Return (x, y) of the center of cell containing provided text 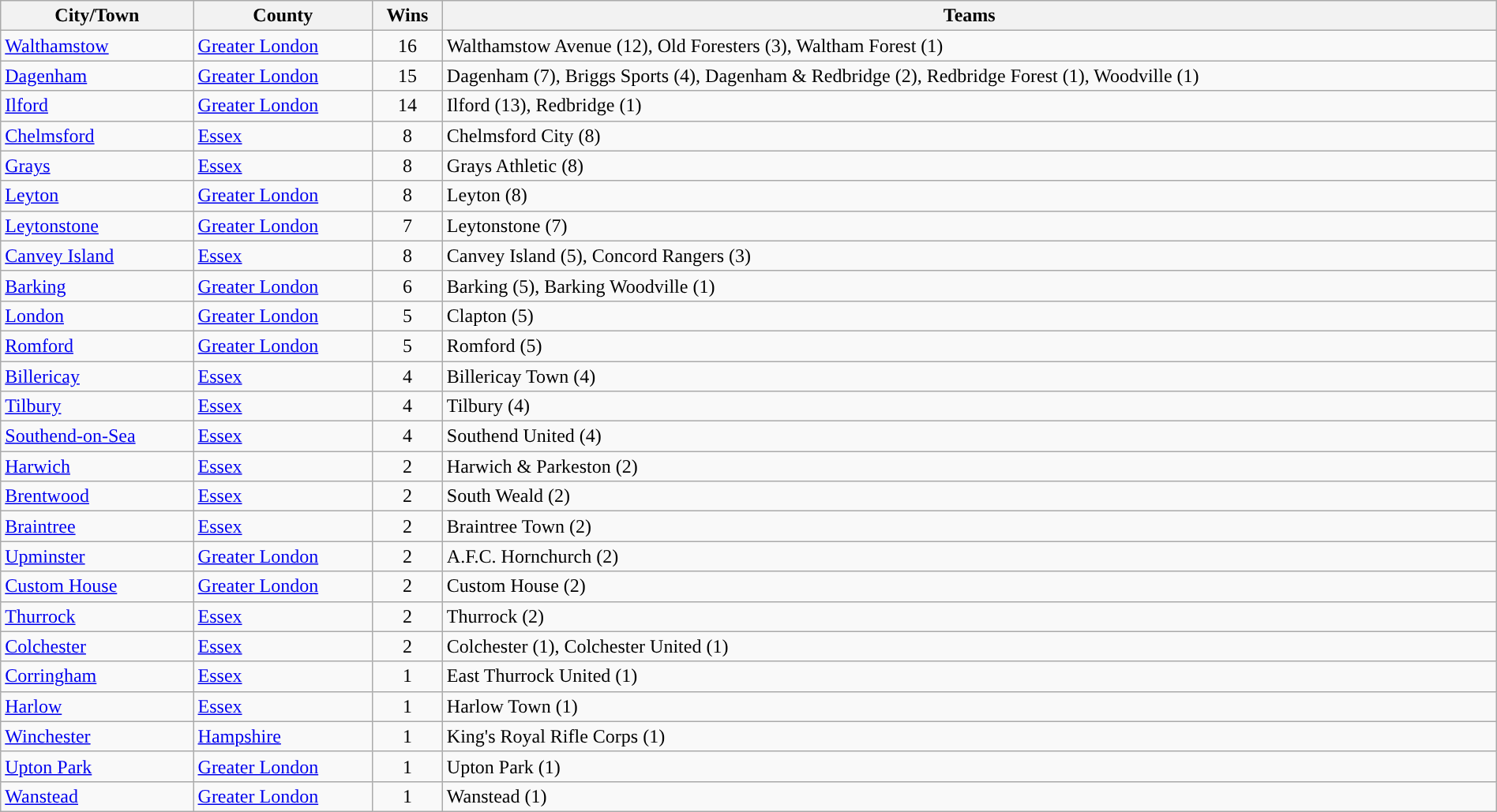
Southend United (4) (970, 436)
Walthamstow Avenue (12), Old Foresters (3), Waltham Forest (1) (970, 46)
Winchester (97, 736)
16 (407, 46)
Upton Park (97, 766)
Walthamstow (97, 46)
Canvey Island (97, 256)
County (283, 16)
Harwich & Parkeston (2) (970, 466)
Tilbury (4) (970, 406)
Upminster (97, 556)
Custom House (2) (970, 586)
14 (407, 106)
Leytonstone (7) (970, 226)
Tilbury (97, 406)
East Thurrock United (1) (970, 676)
Ilford (13), Redbridge (1) (970, 106)
Thurrock (2) (970, 616)
Clapton (5) (970, 316)
Harlow Town (1) (970, 706)
Harwich (97, 466)
Ilford (97, 106)
Thurrock (97, 616)
London (97, 316)
Wanstead (1) (970, 796)
Grays Athletic (8) (970, 166)
7 (407, 226)
Canvey Island (5), Concord Rangers (3) (970, 256)
Barking (5), Barking Woodville (1) (970, 286)
Colchester (97, 646)
Southend-on-Sea (97, 436)
Leyton (97, 196)
Custom House (97, 586)
Wanstead (97, 796)
Billericay (97, 376)
Brentwood (97, 496)
Barking (97, 286)
Leytonstone (97, 226)
A.F.C. Hornchurch (2) (970, 556)
Braintree Town (2) (970, 526)
Colchester (1), Colchester United (1) (970, 646)
King's Royal Rifle Corps (1) (970, 736)
Dagenham (7), Briggs Sports (4), Dagenham & Redbridge (2), Redbridge Forest (1), Woodville (1) (970, 76)
Romford (97, 346)
Billericay Town (4) (970, 376)
South Weald (2) (970, 496)
Romford (5) (970, 346)
Wins (407, 16)
Grays (97, 166)
City/Town (97, 16)
Corringham (97, 676)
Dagenham (97, 76)
6 (407, 286)
Braintree (97, 526)
Chelmsford (97, 136)
Harlow (97, 706)
Hampshire (283, 736)
15 (407, 76)
Chelmsford City (8) (970, 136)
Upton Park (1) (970, 766)
Leyton (8) (970, 196)
Teams (970, 16)
